Return [x, y] of the center of cell containing provided text 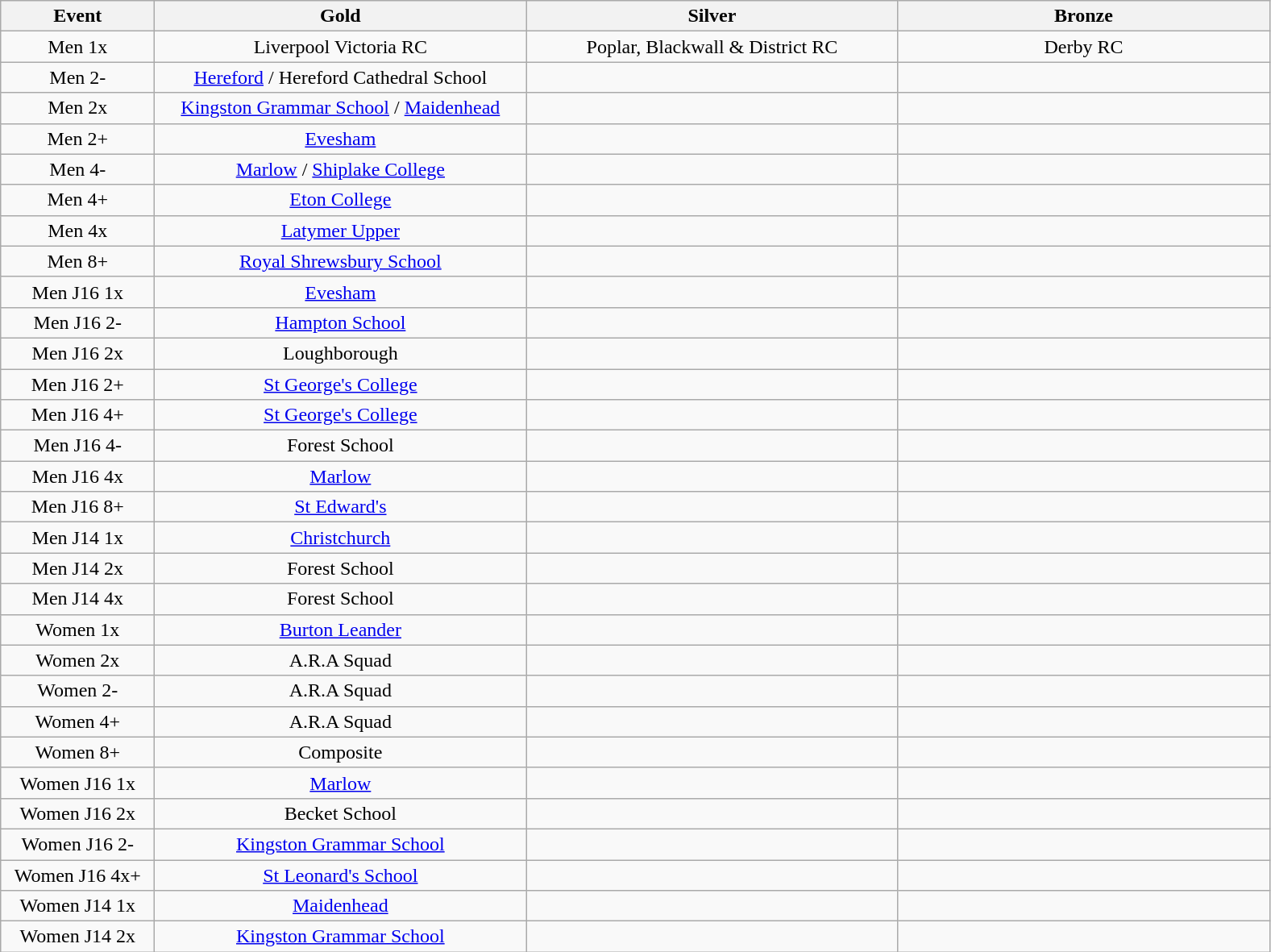
Poplar, Blackwall & District RC [712, 47]
Derby RC [1083, 47]
Men 4+ [77, 200]
Men J16 2- [77, 322]
St Leonard's School [340, 875]
Women J14 1x [77, 906]
Women J16 1x [77, 783]
Women J16 4x+ [77, 875]
Men 1x [77, 47]
Composite [340, 752]
Christchurch [340, 538]
Men 8+ [77, 261]
Men J16 4- [77, 446]
Bronze [1083, 16]
Loughborough [340, 353]
Men J14 4x [77, 599]
Women J14 2x [77, 937]
Men 2x [77, 108]
Men J16 1x [77, 292]
St Edward's [340, 507]
Silver [712, 16]
Men 4x [77, 231]
Women J16 2- [77, 844]
Men J14 1x [77, 538]
Burton Leander [340, 630]
Women 4+ [77, 721]
Latymer Upper [340, 231]
Men J14 2x [77, 568]
Marlow / Shiplake College [340, 169]
Women 8+ [77, 752]
Becket School [340, 813]
Women 2x [77, 660]
Men 2- [77, 77]
Kingston Grammar School / Maidenhead [340, 108]
Maidenhead [340, 906]
Men J16 2x [77, 353]
Men J16 4x [77, 476]
Men 4- [77, 169]
Royal Shrewsbury School [340, 261]
Women 2- [77, 691]
Gold [340, 16]
Men J16 8+ [77, 507]
Men J16 4+ [77, 415]
Women J16 2x [77, 813]
Men J16 2+ [77, 385]
Hampton School [340, 322]
Hereford / Hereford Cathedral School [340, 77]
Men 2+ [77, 139]
Event [77, 16]
Eton College [340, 200]
Women 1x [77, 630]
Liverpool Victoria RC [340, 47]
